Determine the (X, Y) coordinate at the center of the cell enclosing the given text.  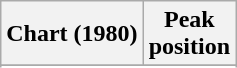
Chart (1980) (72, 34)
Peakposition (189, 34)
